Scan for the cell matching the given text and deliver its [X, Y] coordinate at center. 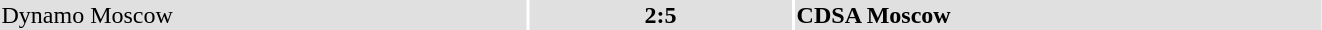
Dynamo Moscow [263, 15]
CDSA Moscow [1058, 15]
2:5 [660, 15]
